Provide the (x, y) coordinate of the cell's center where the given text is located.  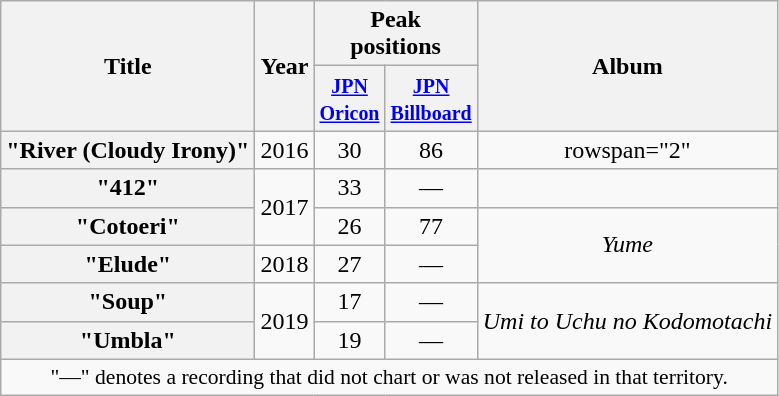
86 (431, 150)
17 (350, 302)
26 (350, 226)
Yume (627, 245)
JPNOricon (350, 98)
77 (431, 226)
"Soup" (128, 302)
30 (350, 150)
"Umbla" (128, 340)
"River (Cloudy Irony)" (128, 150)
33 (350, 188)
2016 (284, 150)
"412" (128, 188)
JPNBillboard (431, 98)
"Elude" (128, 264)
rowspan="2" (627, 150)
Umi to Uchu no Kodomotachi (627, 321)
27 (350, 264)
19 (350, 340)
"Cotoeri" (128, 226)
2018 (284, 264)
Title (128, 66)
2019 (284, 321)
Year (284, 66)
"—" denotes a recording that did not chart or was not released in that territory. (390, 377)
Peak positions (396, 34)
2017 (284, 207)
Album (627, 66)
